Return (x, y) of the center of cell containing provided text 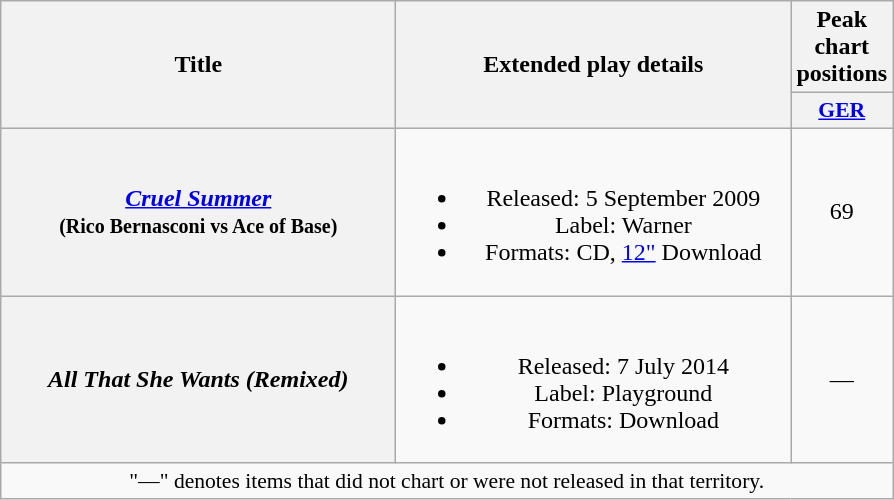
69 (842, 212)
"—" denotes items that did not chart or were not released in that territory. (447, 481)
Extended play details (594, 65)
Cruel Summer (Rico Bernasconi vs Ace of Base) (198, 212)
GER (842, 111)
— (842, 380)
Peakchartpositions (842, 47)
Title (198, 65)
Released: 7 July 2014Label: PlaygroundFormats: Download (594, 380)
Released: 5 September 2009Label: WarnerFormats: CD, 12" Download (594, 212)
All That She Wants (Remixed) (198, 380)
